Output the (X, Y) coordinate of the center of the cell containing the given text.  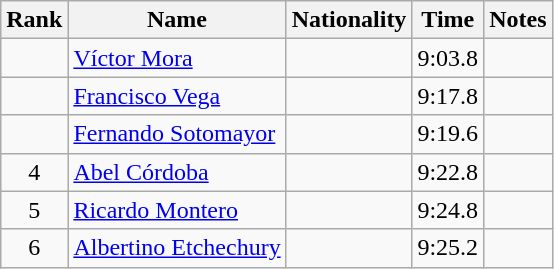
Francisco Vega (177, 96)
Time (448, 20)
Nationality (349, 20)
Notes (518, 20)
9:19.6 (448, 134)
Rank (34, 20)
5 (34, 210)
9:24.8 (448, 210)
Fernando Sotomayor (177, 134)
9:22.8 (448, 172)
9:03.8 (448, 58)
Víctor Mora (177, 58)
4 (34, 172)
Albertino Etchechury (177, 248)
9:25.2 (448, 248)
9:17.8 (448, 96)
Abel Córdoba (177, 172)
6 (34, 248)
Name (177, 20)
Ricardo Montero (177, 210)
